Scan for the cell matching the given text and deliver its (x, y) coordinate at center. 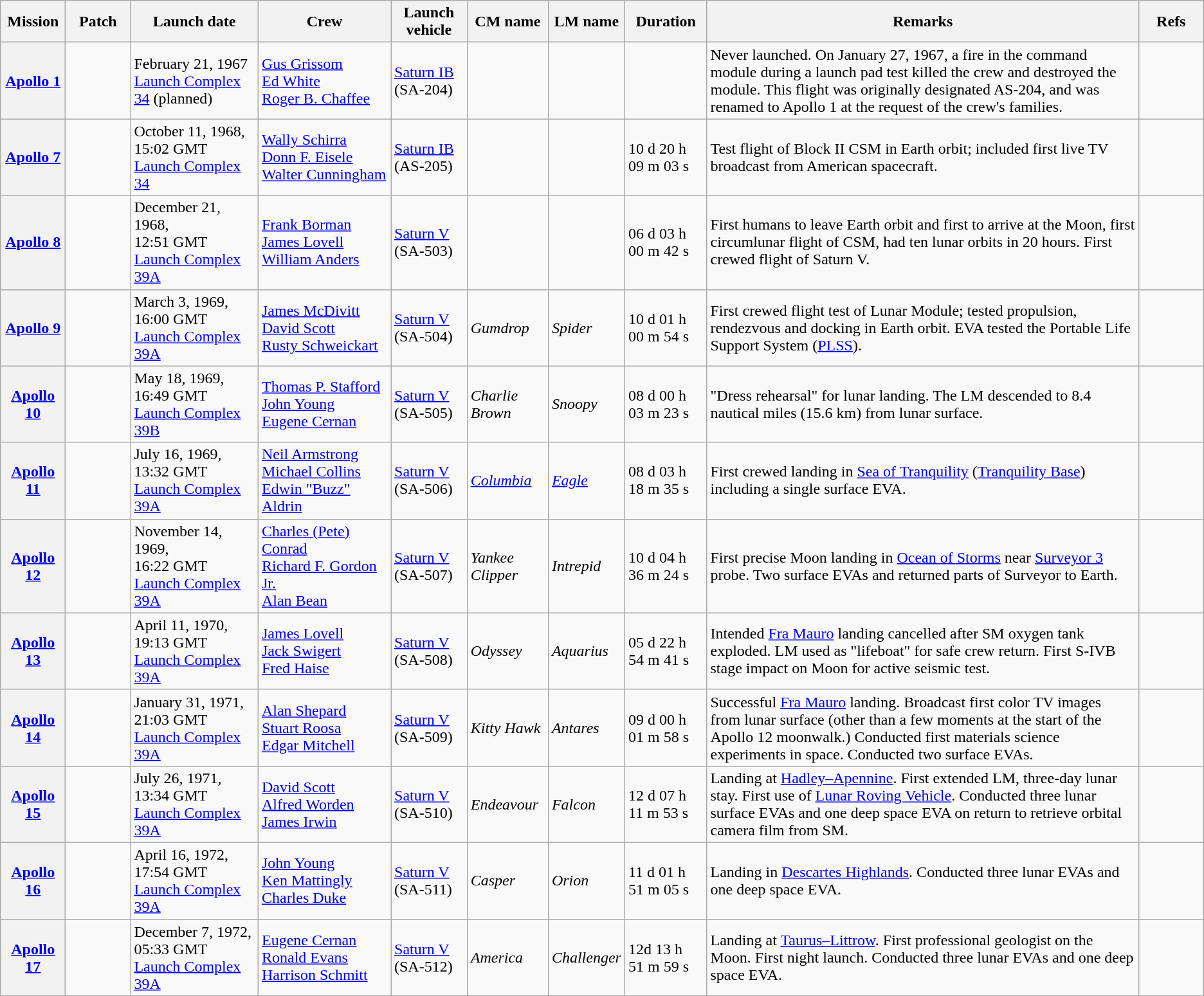
09 d 00 h 01 m 58 s (666, 728)
Falcon (587, 804)
Kitty Hawk (507, 728)
Eagle (587, 481)
Thomas P. StaffordJohn YoungEugene Cernan (324, 404)
First crewed landing in Sea of Tranquility (Tranquility Base) including a single surface EVA. (922, 481)
Eugene CernanRonald EvansHarrison Schmitt (324, 958)
Remarks (922, 22)
Alan ShepardStuart RoosaEdgar Mitchell (324, 728)
Apollo 13 (33, 651)
Saturn V(SA-504) (430, 328)
Columbia (507, 481)
Neil ArmstrongMichael CollinsEdwin "Buzz" Aldrin (324, 481)
Wally SchirraDonn F. EiseleWalter Cunningham (324, 157)
Saturn IB(AS-205) (430, 157)
Apollo 7 (33, 157)
October 11, 1968,15:02 GMT Launch Complex 34 (194, 157)
Endeavour (507, 804)
Refs (1171, 22)
John YoungKen MattinglyCharles Duke (324, 881)
Antares (587, 728)
Apollo 14 (33, 728)
Mission (33, 22)
Launch vehicle (430, 22)
January 31, 1971,21:03 GMT Launch Complex 39A (194, 728)
America (507, 958)
Saturn V(SA-506) (430, 481)
Challenger (587, 958)
Launch date (194, 22)
May 18, 1969,16:49 GMT Launch Complex 39B (194, 404)
Frank BormanJames LovellWilliam Anders (324, 242)
Saturn V(SA-512) (430, 958)
CM name (507, 22)
Snoopy (587, 404)
Saturn V(SA-508) (430, 651)
08 d 00 h 03 m 23 s (666, 404)
December 21, 1968,12:51 GMT Launch Complex 39A (194, 242)
Spider (587, 328)
Apollo 8 (33, 242)
First precise Moon landing in Ocean of Storms near Surveyor 3 probe. Two surface EVAs and returned parts of Surveyor to Earth. (922, 566)
April 11, 1970,19:13 GMT Launch Complex 39A (194, 651)
08 d 03 h 18 m 35 s (666, 481)
06 d 03 h 00 m 42 s (666, 242)
LM name (587, 22)
July 16, 1969,13:32 GMT Launch Complex 39A (194, 481)
Aquarius (587, 651)
Odyssey (507, 651)
Duration (666, 22)
David ScottAlfred WordenJames Irwin (324, 804)
11 d 01 h 51 m 05 s (666, 881)
February 21, 1967Launch Complex 34 (planned) (194, 81)
Saturn V(SA-505) (430, 404)
Saturn V(SA-509) (430, 728)
05 d 22 h 54 m 41 s (666, 651)
Apollo 12 (33, 566)
Apollo 1 (33, 81)
12 d 07 h 11 m 53 s (666, 804)
Saturn V(SA-507) (430, 566)
Saturn V(SA-510) (430, 804)
10 d 04 h 36 m 24 s (666, 566)
Gumdrop (507, 328)
March 3, 1969,16:00 GMT Launch Complex 39A (194, 328)
Saturn V(SA-503) (430, 242)
Test flight of Block II CSM in Earth orbit; included first live TV broadcast from American spacecraft. (922, 157)
Charlie Brown (507, 404)
Apollo 10 (33, 404)
Landing in Descartes Highlands. Conducted three lunar EVAs and one deep space EVA. (922, 881)
April 16, 1972,17:54 GMT Launch Complex 39A (194, 881)
Gus GrissomEd WhiteRoger B. Chaffee (324, 81)
Yankee Clipper (507, 566)
12d 13 h 51 m 59 s (666, 958)
10 d 20 h 09 m 03 s (666, 157)
December 7, 1972,05:33 GMT Launch Complex 39A (194, 958)
Patch (98, 22)
James LovellJack SwigertFred Haise (324, 651)
Orion (587, 881)
Charles (Pete) ConradRichard F. Gordon Jr.Alan Bean (324, 566)
Apollo 9 (33, 328)
Saturn IB(SA-204) (430, 81)
November 14, 1969,16:22 GMT Launch Complex 39A (194, 566)
Intrepid (587, 566)
James McDivittDavid ScottRusty Schweickart (324, 328)
Crew (324, 22)
Apollo 11 (33, 481)
Casper (507, 881)
Apollo 17 (33, 958)
Landing at Taurus–Littrow. First professional geologist on the Moon. First night launch. Conducted three lunar EVAs and one deep space EVA. (922, 958)
July 26, 1971,13:34 GMT Launch Complex 39A (194, 804)
Apollo 15 (33, 804)
Saturn V(SA-511) (430, 881)
"Dress rehearsal" for lunar landing. The LM descended to 8.4 nautical miles (15.6 km) from lunar surface. (922, 404)
10 d 01 h 00 m 54 s (666, 328)
Apollo 16 (33, 881)
